Extract the (x, y) coordinate from the center of the cell holding the provided text.  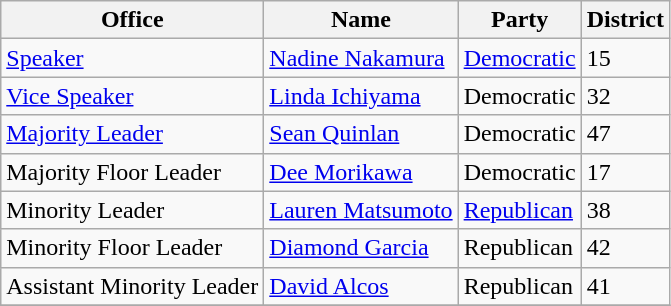
Majority Floor Leader (132, 172)
Diamond Garcia (361, 248)
Party (520, 20)
Assistant Minority Leader (132, 286)
Dee Morikawa (361, 172)
Majority Leader (132, 134)
Minority Floor Leader (132, 248)
Linda Ichiyama (361, 96)
38 (625, 210)
David Alcos (361, 286)
32 (625, 96)
42 (625, 248)
Office (132, 20)
Lauren Matsumoto (361, 210)
Name (361, 20)
Nadine Nakamura (361, 58)
15 (625, 58)
Minority Leader (132, 210)
17 (625, 172)
Sean Quinlan (361, 134)
Vice Speaker (132, 96)
41 (625, 286)
Speaker (132, 58)
District (625, 20)
47 (625, 134)
